Extract the (x, y) coordinate from the center of the cell holding the provided text.  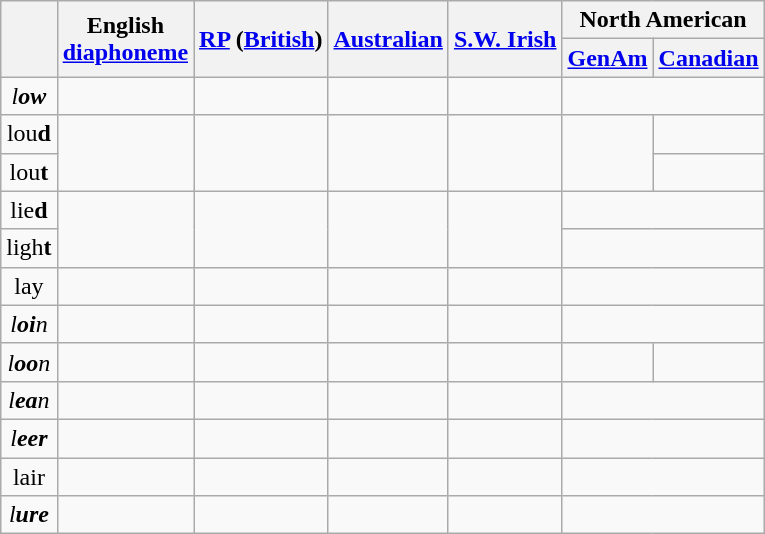
loon (29, 362)
lair (29, 477)
S.W. Irish (505, 39)
lure (29, 515)
Australian (388, 39)
lout (29, 172)
lay (29, 286)
North American (663, 20)
low (29, 96)
Englishdiaphoneme (125, 39)
lean (29, 400)
light (29, 248)
GenAm (608, 58)
RP (British) (261, 39)
loud (29, 134)
leer (29, 438)
Canadian (708, 58)
loin (29, 324)
lied (29, 210)
